Capture the cell that displays the provided text and extract its (X, Y) central coordinate. 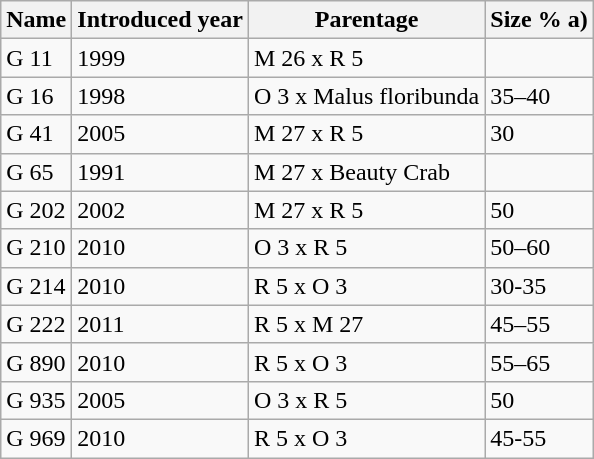
1998 (160, 96)
1991 (160, 172)
G 935 (36, 400)
45-55 (539, 438)
Size % a) (539, 20)
G 890 (36, 362)
35–40 (539, 96)
30 (539, 134)
45–55 (539, 324)
Parentage (366, 20)
G 16 (36, 96)
Introduced year (160, 20)
G 969 (36, 438)
G 202 (36, 210)
2011 (160, 324)
M 26 x R 5 (366, 58)
R 5 x M 27 (366, 324)
G 65 (36, 172)
O 3 x Malus floribunda (366, 96)
2002 (160, 210)
G 222 (36, 324)
G 11 (36, 58)
1999 (160, 58)
M 27 x Beauty Crab (366, 172)
55–65 (539, 362)
Name (36, 20)
50–60 (539, 248)
G 41 (36, 134)
G 210 (36, 248)
G 214 (36, 286)
30-35 (539, 286)
